Return the (X, Y) coordinate for the center point of the cell that contains the specified text.  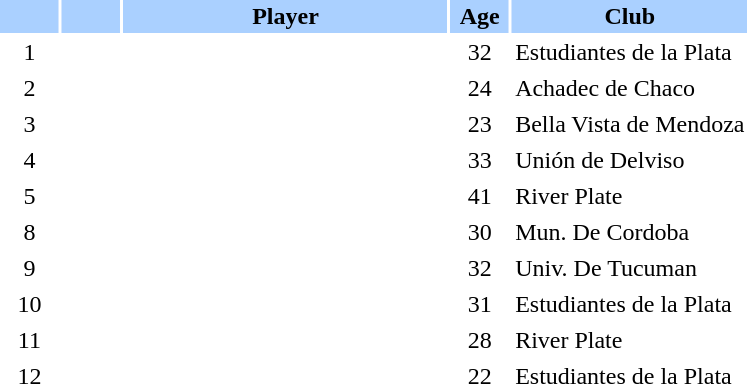
Club (630, 16)
Player (286, 16)
5 (30, 196)
Univ. De Tucuman (630, 268)
8 (30, 232)
30 (480, 232)
10 (30, 304)
23 (480, 124)
24 (480, 88)
9 (30, 268)
Age (480, 16)
1 (30, 52)
31 (480, 304)
Bella Vista de Mendoza (630, 124)
41 (480, 196)
Mun. De Cordoba (630, 232)
3 (30, 124)
33 (480, 160)
Unión de Delviso (630, 160)
4 (30, 160)
11 (30, 340)
2 (30, 88)
28 (480, 340)
Achadec de Chaco (630, 88)
